Output the (X, Y) coordinate of the center of the cell containing the given text.  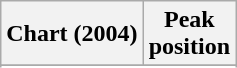
Peak position (189, 34)
Chart (2004) (72, 34)
